Find where the given text appears and provide that cell's center as [x, y] coordinate. 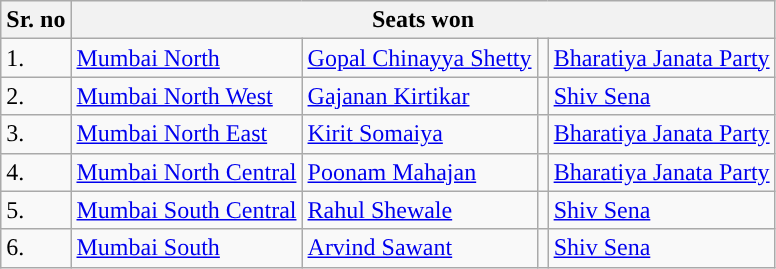
Mumbai North West [186, 96]
Rahul Shewale [420, 210]
6. [36, 248]
5. [36, 210]
Mumbai North Central [186, 172]
1. [36, 58]
Mumbai South [186, 248]
Gopal Chinayya Shetty [420, 58]
2. [36, 96]
Mumbai South Central [186, 210]
Poonam Mahajan [420, 172]
Sr. no [36, 20]
Mumbai North East [186, 134]
Mumbai North [186, 58]
Gajanan Kirtikar [420, 96]
3. [36, 134]
Arvind Sawant [420, 248]
Kirit Somaiya [420, 134]
Seats won [423, 20]
4. [36, 172]
